Determine the [X, Y] coordinate at the center of the cell enclosing the given text.  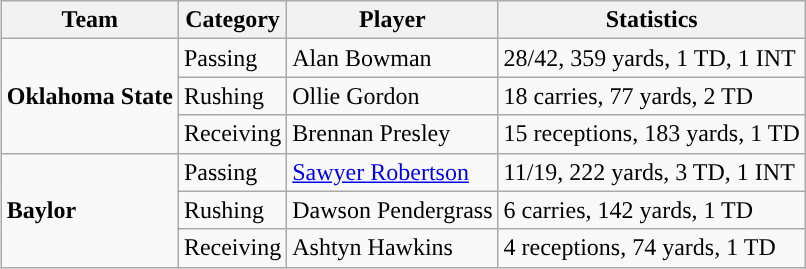
Baylor [90, 210]
Player [392, 20]
4 receptions, 74 yards, 1 TD [652, 248]
Ollie Gordon [392, 96]
11/19, 222 yards, 3 TD, 1 INT [652, 172]
Statistics [652, 20]
Oklahoma State [90, 96]
Brennan Presley [392, 134]
Team [90, 20]
Category [232, 20]
Alan Bowman [392, 58]
Sawyer Robertson [392, 172]
18 carries, 77 yards, 2 TD [652, 96]
15 receptions, 183 yards, 1 TD [652, 134]
28/42, 359 yards, 1 TD, 1 INT [652, 58]
6 carries, 142 yards, 1 TD [652, 210]
Ashtyn Hawkins [392, 248]
Dawson Pendergrass [392, 210]
